From the cell containing the given text, extract its center point as [x, y] coordinate. 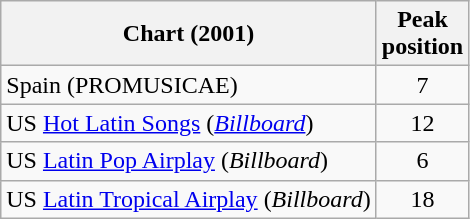
US Hot Latin Songs (Billboard) [189, 123]
Chart (2001) [189, 34]
Spain (PROMUSICAE) [189, 85]
12 [422, 123]
US Latin Tropical Airplay (Billboard) [189, 199]
18 [422, 199]
6 [422, 161]
Peakposition [422, 34]
US Latin Pop Airplay (Billboard) [189, 161]
7 [422, 85]
